Identify which cell holds the provided text, then report its (X, Y) central coordinate. 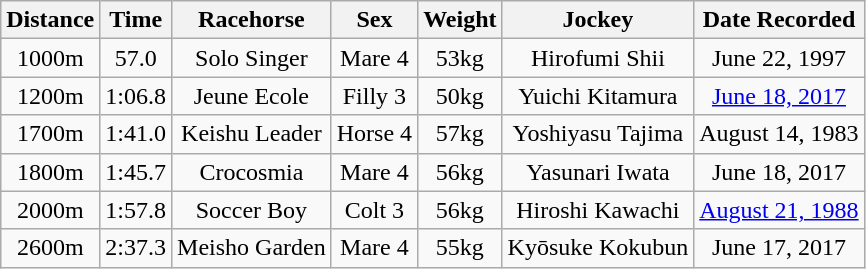
57kg (460, 134)
Horse 4 (374, 134)
2:37.3 (136, 248)
August 21, 1988 (779, 210)
1:41.0 (136, 134)
Jockey (598, 20)
Weight (460, 20)
1:57.8 (136, 210)
Filly 3 (374, 96)
Yasunari Iwata (598, 172)
Colt 3 (374, 210)
Keishu Leader (252, 134)
53kg (460, 58)
1:06.8 (136, 96)
1000m (50, 58)
Distance (50, 20)
1700m (50, 134)
August 14, 1983 (779, 134)
Date Recorded (779, 20)
1:45.7 (136, 172)
1800m (50, 172)
57.0 (136, 58)
1200m (50, 96)
Time (136, 20)
Yuichi Kitamura (598, 96)
Soccer Boy (252, 210)
Crocosmia (252, 172)
Meisho Garden (252, 248)
June 22, 1997 (779, 58)
Hiroshi Kawachi (598, 210)
Jeune Ecole (252, 96)
2000m (50, 210)
June 17, 2017 (779, 248)
Racehorse (252, 20)
50kg (460, 96)
2600m (50, 248)
Kyōsuke Kokubun (598, 248)
55kg (460, 248)
Solo Singer (252, 58)
Yoshiyasu Tajima (598, 134)
Hirofumi Shii (598, 58)
Sex (374, 20)
